Pinpoint the cell where the given text exists, returning its (x, y) midpoint coordinate. 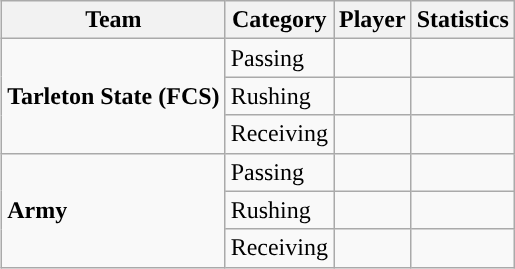
Army (114, 210)
Statistics (462, 20)
Category (279, 20)
Tarleton State (FCS) (114, 96)
Team (114, 20)
Player (373, 20)
